Locate the cell with the specified text and output its [x, y] center coordinate. 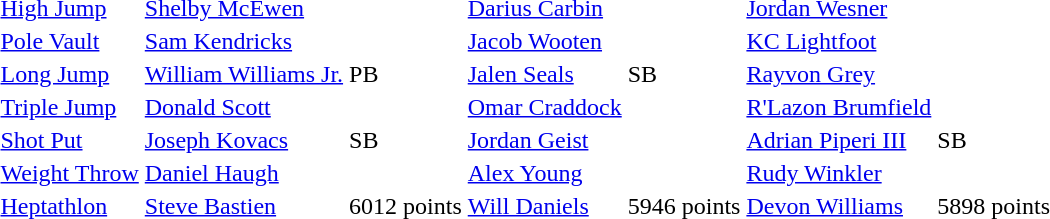
Joseph Kovacs [244, 140]
Jacob Wooten [544, 41]
KC Lightfoot [839, 41]
Sam Kendricks [244, 41]
Rayvon Grey [839, 74]
R'Lazon Brumfield [839, 107]
William Williams Jr. [244, 74]
PB [406, 74]
Jordan Geist [544, 140]
Adrian Piperi III [839, 140]
Donald Scott [244, 107]
Omar Craddock [544, 107]
Rudy Winkler [839, 173]
Alex Young [544, 173]
Jalen Seals [544, 74]
Daniel Haugh [244, 173]
